From the cell containing the given text, extract its center point as [X, Y] coordinate. 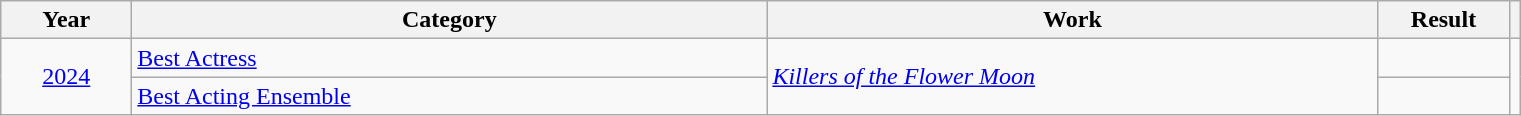
Category [450, 20]
Year [66, 20]
2024 [66, 77]
Best Acting Ensemble [450, 96]
Best Actress [450, 58]
Work [1072, 20]
Result [1444, 20]
Killers of the Flower Moon [1072, 77]
